Locate the cell with the specified text and output its (x, y) center coordinate. 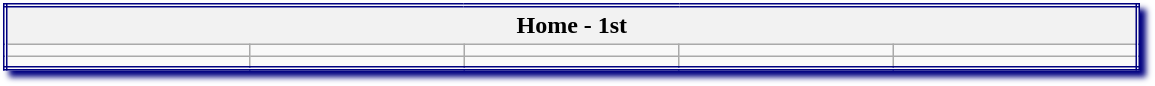
Home - 1st (572, 25)
